Find where the given text appears and provide that cell's center as (X, Y) coordinate. 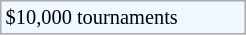
$10,000 tournaments (124, 17)
